Scan for the cell matching the given text and deliver its (x, y) coordinate at center. 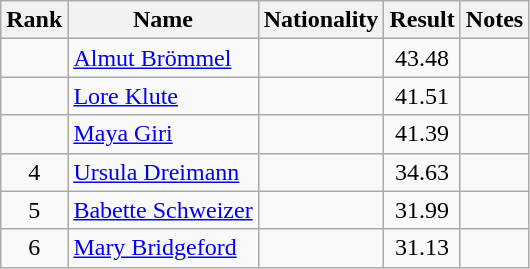
41.39 (422, 134)
Name (163, 20)
Nationality (321, 20)
31.13 (422, 248)
Result (422, 20)
4 (34, 172)
6 (34, 248)
34.63 (422, 172)
Babette Schweizer (163, 210)
41.51 (422, 96)
Rank (34, 20)
Maya Giri (163, 134)
Almut Brömmel (163, 58)
Mary Bridgeford (163, 248)
31.99 (422, 210)
43.48 (422, 58)
5 (34, 210)
Notes (494, 20)
Ursula Dreimann (163, 172)
Lore Klute (163, 96)
